Extract the (x, y) coordinate from the center of the cell holding the provided text.  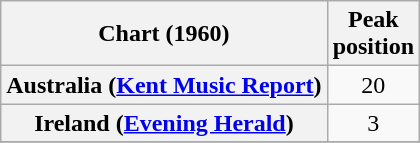
Chart (1960) (164, 34)
Ireland (Evening Herald) (164, 123)
20 (373, 85)
Peakposition (373, 34)
Australia (Kent Music Report) (164, 85)
3 (373, 123)
